Return [x, y] of the center of cell containing provided text 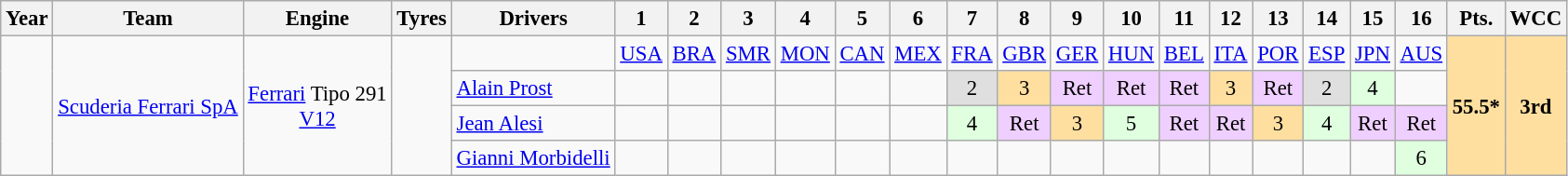
7 [972, 19]
9 [1077, 19]
WCC [1535, 19]
ITA [1230, 54]
Pts. [1476, 19]
CAN [862, 54]
Ferrari Tipo 291V12 [317, 106]
MON [805, 54]
Gianni Morbidelli [533, 158]
16 [1421, 19]
Scuderia Ferrari SpA [148, 106]
55.5* [1476, 106]
13 [1279, 19]
11 [1185, 19]
Jean Alesi [533, 124]
8 [1024, 19]
3rd [1535, 106]
BRA [694, 54]
1 [641, 19]
HUN [1132, 54]
JPN [1374, 54]
AUS [1421, 54]
GER [1077, 54]
POR [1279, 54]
Team [148, 19]
Drivers [533, 19]
ESP [1327, 54]
Tyres [422, 19]
MEX [918, 54]
Engine [317, 19]
15 [1374, 19]
BEL [1185, 54]
FRA [972, 54]
USA [641, 54]
10 [1132, 19]
14 [1327, 19]
Alain Prost [533, 88]
12 [1230, 19]
GBR [1024, 54]
SMR [748, 54]
Year [27, 19]
